Locate the cell with the specified text and output its (x, y) center coordinate. 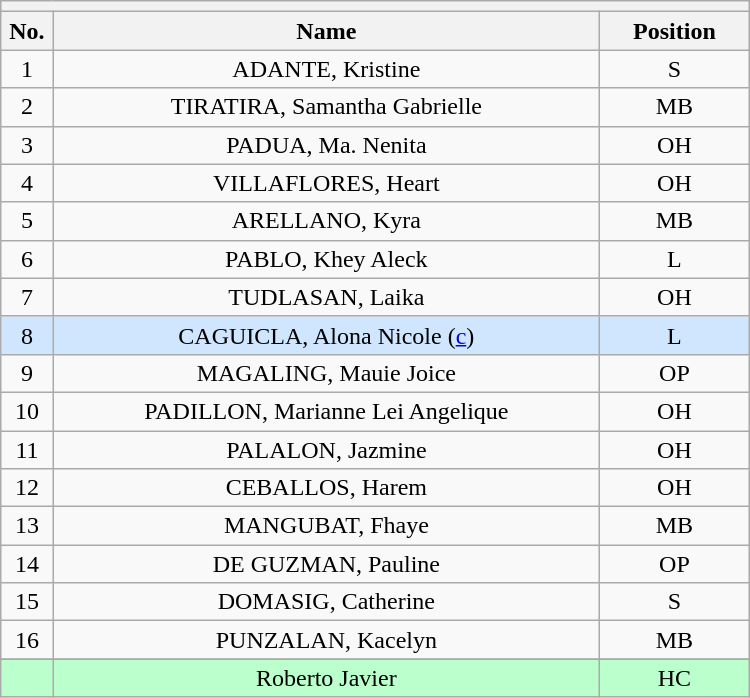
14 (27, 564)
1 (27, 69)
HC (675, 678)
13 (27, 526)
16 (27, 640)
6 (27, 259)
15 (27, 602)
Position (675, 31)
No. (27, 31)
CAGUICLA, Alona Nicole (c) (326, 335)
CEBALLOS, Harem (326, 488)
PUNZALAN, Kacelyn (326, 640)
PABLO, Khey Aleck (326, 259)
11 (27, 449)
PALALON, Jazmine (326, 449)
MAGALING, Mauie Joice (326, 373)
Name (326, 31)
DOMASIG, Catherine (326, 602)
PADUA, Ma. Nenita (326, 145)
9 (27, 373)
VILLAFLORES, Heart (326, 183)
TIRATIRA, Samantha Gabrielle (326, 107)
8 (27, 335)
12 (27, 488)
3 (27, 145)
2 (27, 107)
ARELLANO, Kyra (326, 221)
10 (27, 411)
PADILLON, Marianne Lei Angelique (326, 411)
MANGUBAT, Fhaye (326, 526)
DE GUZMAN, Pauline (326, 564)
7 (27, 297)
ADANTE, Kristine (326, 69)
Roberto Javier (326, 678)
TUDLASAN, Laika (326, 297)
4 (27, 183)
5 (27, 221)
